Return (x, y) of the center of cell containing provided text 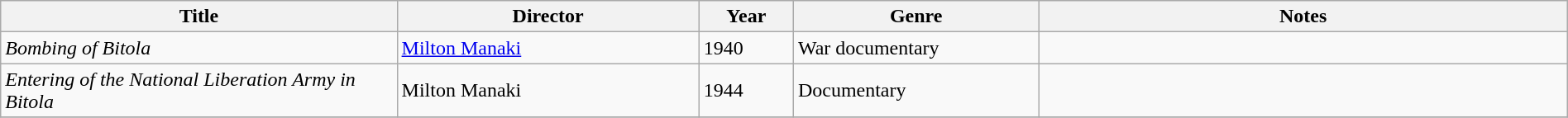
Director (547, 17)
Documentary (916, 91)
Genre (916, 17)
Entering of the National Liberation Army in Bitola (198, 91)
Bombing of Bitola (198, 48)
1940 (746, 48)
1944 (746, 91)
Year (746, 17)
War documentary (916, 48)
Title (198, 17)
Notes (1303, 17)
